Extract the (x, y) coordinate from the center of the cell holding the provided text.  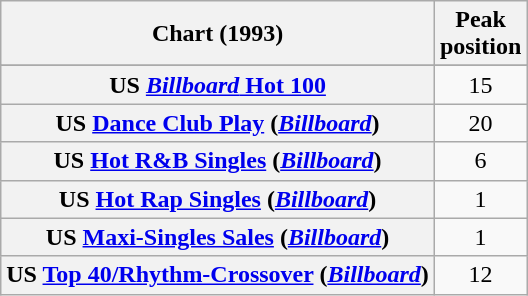
Peakposition (480, 34)
US Dance Club Play (Billboard) (218, 123)
12 (480, 275)
6 (480, 161)
US Billboard Hot 100 (218, 85)
20 (480, 123)
15 (480, 85)
US Hot R&B Singles (Billboard) (218, 161)
Chart (1993) (218, 34)
US Hot Rap Singles (Billboard) (218, 199)
US Maxi-Singles Sales (Billboard) (218, 237)
US Top 40/Rhythm-Crossover (Billboard) (218, 275)
